Pinpoint the cell where the given text exists, returning its (X, Y) midpoint coordinate. 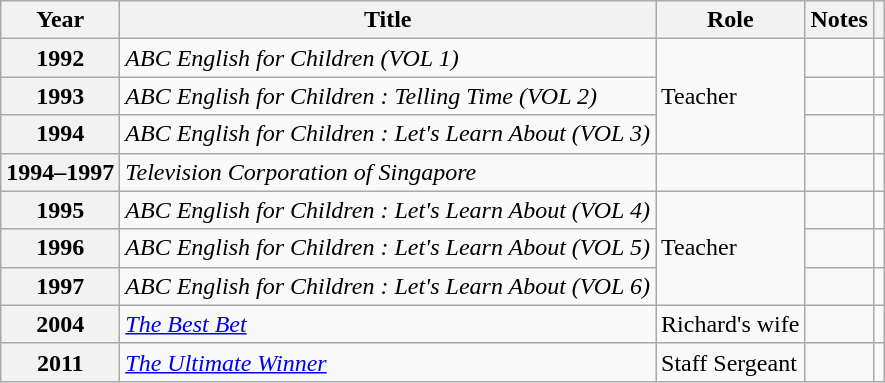
1994 (60, 134)
The Ultimate Winner (388, 362)
Title (388, 20)
Year (60, 20)
1993 (60, 96)
2004 (60, 324)
Television Corporation of Singapore (388, 172)
Staff Sergeant (730, 362)
1997 (60, 286)
Richard's wife (730, 324)
1992 (60, 58)
1996 (60, 248)
ABC English for Children : Let's Learn About (VOL 5) (388, 248)
ABC English for Children : Let's Learn About (VOL 6) (388, 286)
Notes (839, 20)
Role (730, 20)
ABC English for Children : Let's Learn About (VOL 4) (388, 210)
ABC English for Children : Telling Time (VOL 2) (388, 96)
ABC English for Children : Let's Learn About (VOL 3) (388, 134)
The Best Bet (388, 324)
1994–1997 (60, 172)
ABC English for Children (VOL 1) (388, 58)
2011 (60, 362)
1995 (60, 210)
